Determine the (X, Y) coordinate at the center of the cell enclosing the given text.  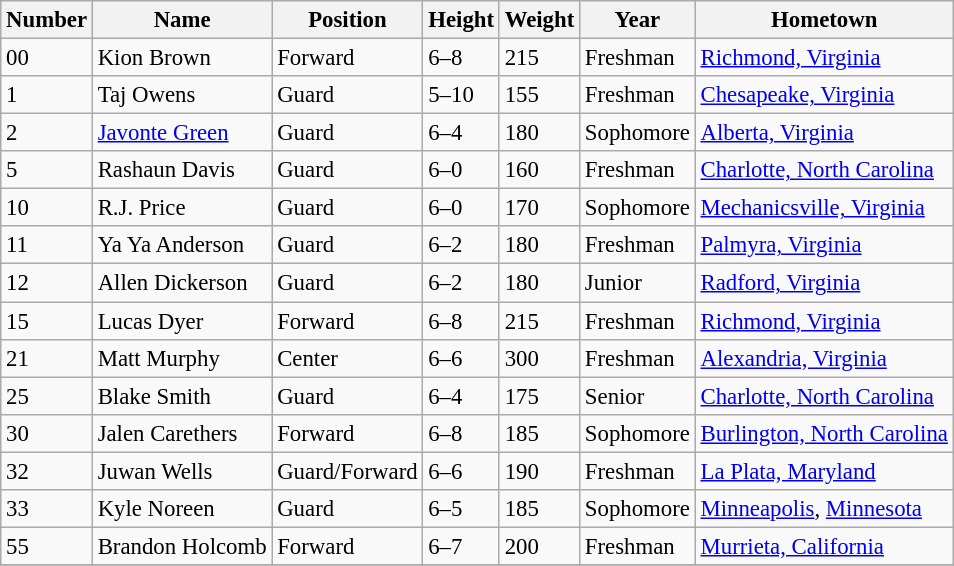
6–5 (461, 509)
Matt Murphy (182, 358)
10 (47, 208)
Number (47, 20)
5 (47, 170)
175 (539, 396)
Rashaun Davis (182, 170)
Javonte Green (182, 133)
Mechanicsville, Virginia (824, 208)
300 (539, 358)
Taj Owens (182, 95)
Position (348, 20)
Jalen Carethers (182, 433)
12 (47, 283)
Palmyra, Virginia (824, 245)
15 (47, 321)
55 (47, 546)
Blake Smith (182, 396)
Center (348, 358)
Year (638, 20)
160 (539, 170)
Name (182, 20)
Lucas Dyer (182, 321)
30 (47, 433)
190 (539, 471)
Allen Dickerson (182, 283)
00 (47, 58)
Juwan Wells (182, 471)
Hometown (824, 20)
11 (47, 245)
32 (47, 471)
Ya Ya Anderson (182, 245)
Minneapolis, Minnesota (824, 509)
5–10 (461, 95)
Guard/Forward (348, 471)
Height (461, 20)
6–7 (461, 546)
21 (47, 358)
Junior (638, 283)
Chesapeake, Virginia (824, 95)
170 (539, 208)
25 (47, 396)
Kion Brown (182, 58)
200 (539, 546)
R.J. Price (182, 208)
Kyle Noreen (182, 509)
Burlington, North Carolina (824, 433)
Murrieta, California (824, 546)
1 (47, 95)
Brandon Holcomb (182, 546)
33 (47, 509)
Alexandria, Virginia (824, 358)
La Plata, Maryland (824, 471)
Radford, Virginia (824, 283)
Alberta, Virginia (824, 133)
155 (539, 95)
Weight (539, 20)
Senior (638, 396)
2 (47, 133)
